Find where the given text appears and provide that cell's center as (X, Y) coordinate. 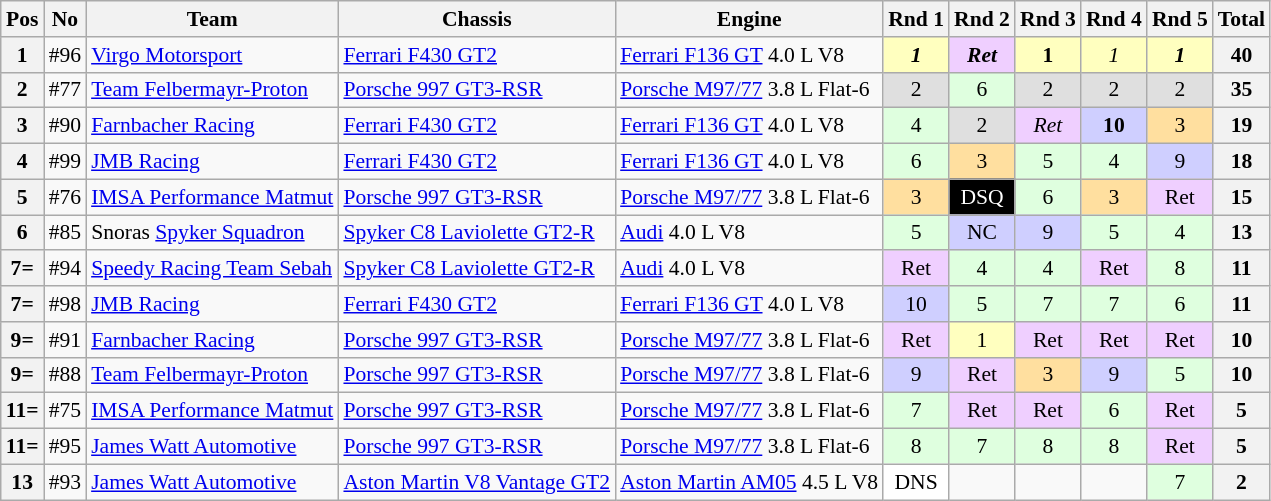
Rnd 3 (1048, 19)
Rnd 1 (916, 19)
#99 (66, 162)
40 (1242, 55)
#75 (66, 411)
#96 (66, 55)
Total (1242, 19)
Aston Martin AM05 4.5 L V8 (749, 482)
#95 (66, 447)
No (66, 19)
#91 (66, 340)
#94 (66, 269)
Engine (749, 19)
Snoras Spyker Squadron (212, 233)
15 (1242, 197)
Pos (22, 19)
NC (982, 233)
19 (1242, 126)
Aston Martin V8 Vantage GT2 (476, 482)
Rnd 5 (1180, 19)
#98 (66, 304)
#76 (66, 197)
#88 (66, 375)
#93 (66, 482)
Rnd 2 (982, 19)
#85 (66, 233)
Speedy Racing Team Sebah (212, 269)
#90 (66, 126)
Team (212, 19)
18 (1242, 162)
Virgo Motorsport (212, 55)
Rnd 4 (1114, 19)
DNS (916, 482)
35 (1242, 90)
#77 (66, 90)
Chassis (476, 19)
DSQ (982, 197)
